Detect which cell encompasses the target text, then output its [X, Y] center coordinate. 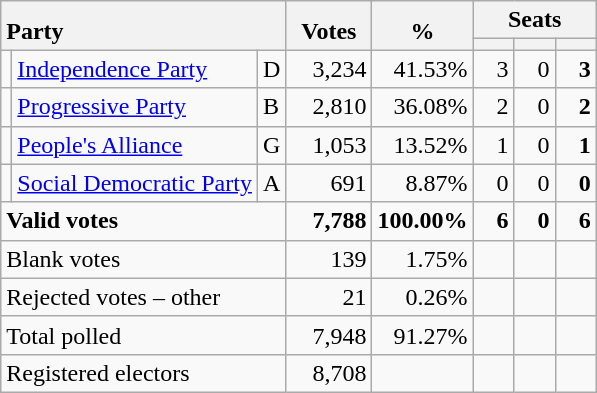
B [271, 107]
7,788 [329, 221]
G [271, 145]
Valid votes [144, 221]
1.75% [422, 259]
Social Democratic Party [135, 183]
8.87% [422, 183]
Total polled [144, 335]
Party [144, 26]
Registered electors [144, 373]
36.08% [422, 107]
13.52% [422, 145]
2,810 [329, 107]
691 [329, 183]
100.00% [422, 221]
Votes [329, 26]
Progressive Party [135, 107]
41.53% [422, 69]
7,948 [329, 335]
3,234 [329, 69]
21 [329, 297]
139 [329, 259]
1,053 [329, 145]
D [271, 69]
8,708 [329, 373]
0.26% [422, 297]
A [271, 183]
Independence Party [135, 69]
% [422, 26]
Blank votes [144, 259]
Rejected votes – other [144, 297]
91.27% [422, 335]
Seats [534, 20]
People's Alliance [135, 145]
